Identify which cell holds the provided text, then report its [X, Y] central coordinate. 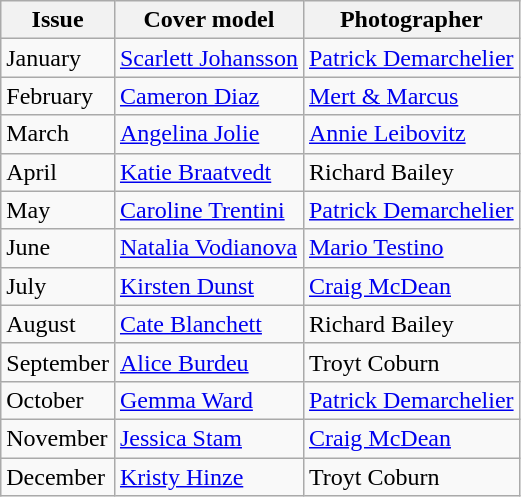
Alice Burdeu [208, 362]
Cate Blanchett [208, 324]
Issue [58, 20]
Katie Braatvedt [208, 172]
Scarlett Johansson [208, 58]
February [58, 96]
Mert & Marcus [411, 96]
October [58, 400]
April [58, 172]
Cameron Diaz [208, 96]
Gemma Ward [208, 400]
May [58, 210]
March [58, 134]
Annie Leibovitz [411, 134]
Natalia Vodianova [208, 248]
November [58, 438]
December [58, 477]
Kirsten Dunst [208, 286]
August [58, 324]
Jessica Stam [208, 438]
July [58, 286]
Angelina Jolie [208, 134]
Photographer [411, 20]
September [58, 362]
Kristy Hinze [208, 477]
June [58, 248]
Cover model [208, 20]
January [58, 58]
Caroline Trentini [208, 210]
Mario Testino [411, 248]
